Determine the [X, Y] coordinate at the center of the cell enclosing the given text.  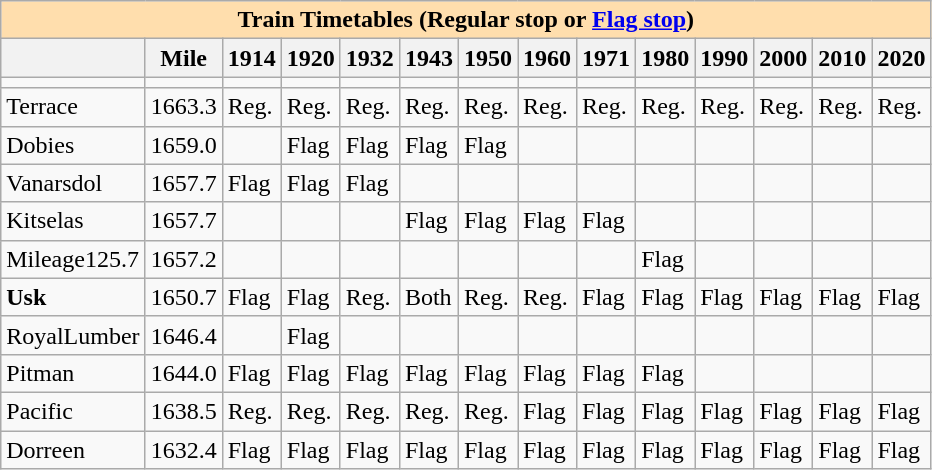
1990 [724, 58]
1646.4 [184, 335]
1663.3 [184, 107]
Dorreen [73, 449]
1971 [606, 58]
1914 [252, 58]
1980 [666, 58]
Pacific [73, 411]
Usk [73, 297]
1650.7 [184, 297]
Kitselas [73, 221]
1644.0 [184, 373]
2020 [902, 58]
Mile [184, 58]
1950 [488, 58]
1943 [428, 58]
Train Timetables (Regular stop or Flag stop) [466, 20]
1657.2 [184, 259]
Pitman [73, 373]
Vanarsdol [73, 183]
Both [428, 297]
RoyalLumber [73, 335]
1932 [370, 58]
1632.4 [184, 449]
2000 [784, 58]
Dobies [73, 145]
2010 [842, 58]
Mileage125.7 [73, 259]
1659.0 [184, 145]
1960 [548, 58]
1638.5 [184, 411]
Terrace [73, 107]
1920 [310, 58]
